Determine the [x, y] coordinate at the center of the cell enclosing the given text.  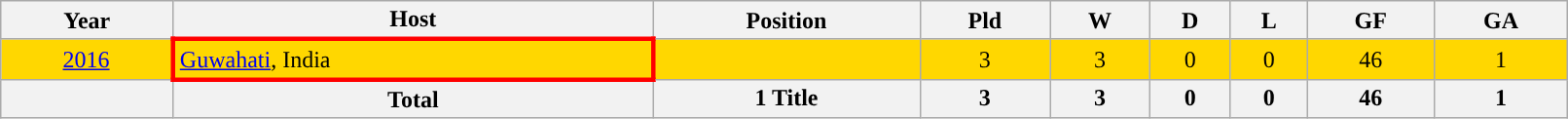
Pld [985, 20]
1 Title [786, 99]
Position [786, 20]
L [1269, 20]
Year [88, 20]
Host [413, 20]
D [1189, 20]
2016 [88, 59]
GF [1370, 20]
W [1100, 20]
Guwahati, India [413, 59]
GA [1501, 20]
Total [413, 99]
